Capture the cell that displays the provided text and extract its (X, Y) central coordinate. 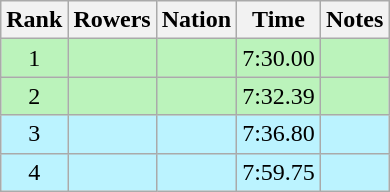
7:32.39 (279, 96)
7:59.75 (279, 172)
2 (34, 96)
7:30.00 (279, 58)
Rowers (112, 20)
Notes (354, 20)
7:36.80 (279, 134)
Nation (196, 20)
3 (34, 134)
4 (34, 172)
Time (279, 20)
1 (34, 58)
Rank (34, 20)
